Search for the cell housing the specified text and yield its (x, y) center coordinate. 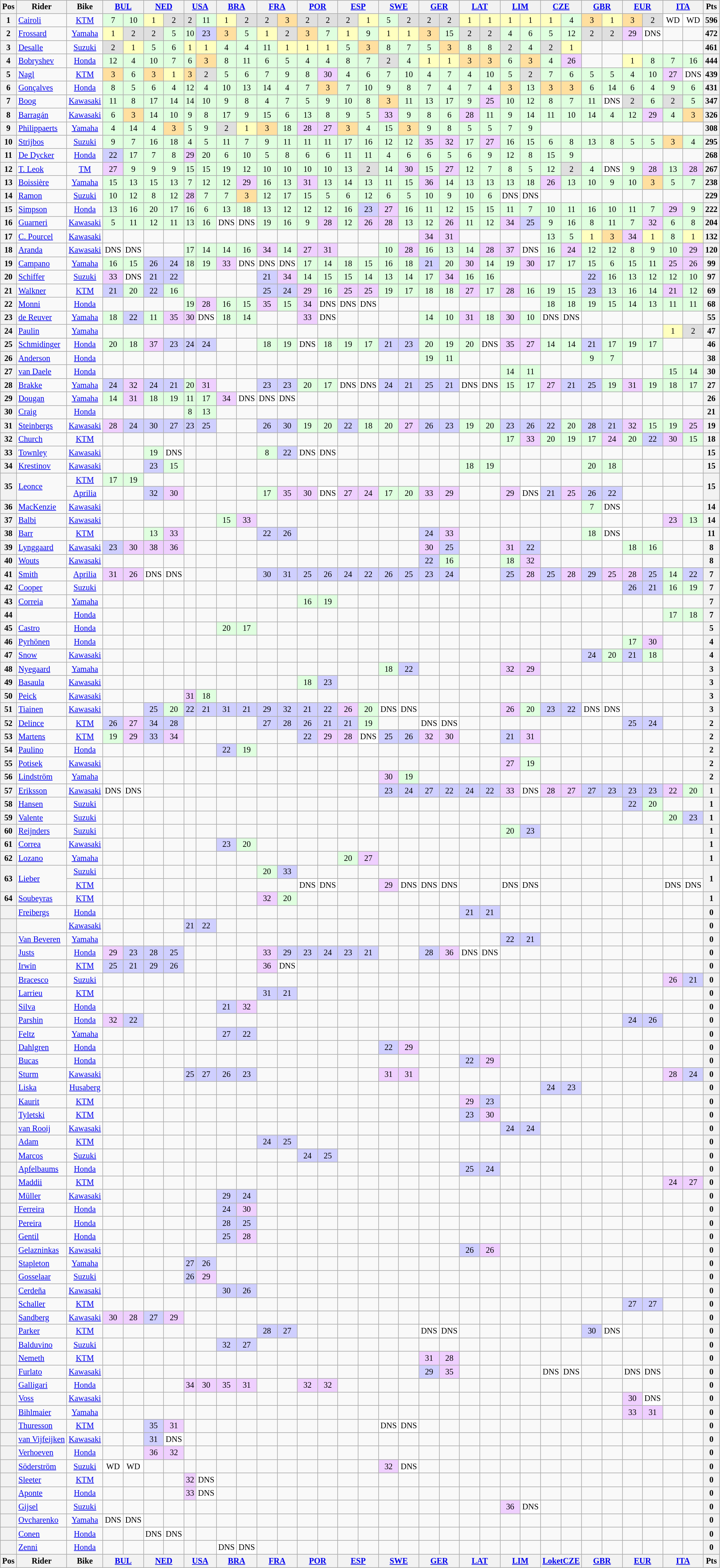
Sleeter (42, 1480)
39 (8, 547)
Strijbos (42, 142)
van Rooij (42, 1129)
48 (8, 669)
Husaberg (85, 1088)
Hansen (42, 804)
Paulin (42, 331)
Furlato (42, 1372)
Boissière (42, 183)
Lynggaard (42, 547)
Smith (42, 575)
Delince (42, 723)
Brakke (42, 385)
van Vijfeijken (42, 1440)
326 (711, 115)
308 (711, 128)
Kaurit (42, 1101)
45 (8, 628)
97 (711, 277)
Zenni (42, 1548)
347 (711, 102)
43 (8, 602)
Sandberg (42, 1318)
267 (711, 169)
Larrieu (42, 993)
58 (8, 804)
120 (711, 250)
Irwin (42, 966)
Nagl (42, 74)
Nemeth (42, 1358)
LoketCZE (561, 1561)
Philippaerts (42, 128)
Walkner (42, 291)
Desalle (42, 47)
Ovcharenko (42, 1521)
MacKenzie (42, 507)
Gosselaar (42, 1277)
Barragán (42, 115)
439 (711, 74)
Dougan (42, 399)
Maddii (42, 1183)
596 (711, 20)
van Daele (42, 372)
52 (8, 723)
Parshin (42, 1020)
Liska (42, 1088)
Campano (42, 264)
Silva (42, 1007)
132 (711, 237)
de Reuver (42, 318)
Cairoli (42, 20)
472 (711, 34)
Tyletski (42, 1115)
238 (711, 183)
57 (8, 791)
Gentil (42, 1237)
44 (8, 615)
Simpson (42, 210)
204 (711, 223)
444 (711, 61)
Balduvino (42, 1345)
Correia (42, 602)
229 (711, 196)
99 (711, 264)
51 (8, 710)
Cooper (42, 588)
Bracesco (42, 980)
60 (8, 831)
62 (8, 858)
Aranda (42, 250)
41 (8, 575)
Dahlgren (42, 1048)
Balbi (42, 520)
Anderson (42, 358)
Soubeyras (42, 899)
Gijsel (42, 1507)
Conen (42, 1534)
53 (8, 737)
Potisek (42, 764)
Krestinov (42, 466)
Monni (42, 304)
Leonce (42, 487)
Stapleton (42, 1264)
Ramon (42, 196)
Gonçalves (42, 88)
Gelazninkas (42, 1250)
Freibergs (42, 912)
Snow (42, 656)
Paulino (42, 750)
Schiffer (42, 277)
Söderström (42, 1466)
Feltz (42, 1034)
Adam (42, 1142)
T. Leok (42, 169)
Bobryshev (42, 61)
Sturm (42, 1075)
Boog (42, 102)
Marcos (42, 1156)
Lieber (42, 879)
Cerdeña (42, 1291)
Craig (42, 412)
Bihlmaier (42, 1412)
Apfelbaums (42, 1169)
54 (8, 750)
59 (8, 818)
De Dycker (42, 155)
Aponte (42, 1493)
TM (85, 169)
Eriksson (42, 791)
Thuresson (42, 1426)
Schmidinger (42, 345)
63 (8, 879)
Galligari (42, 1385)
Lindström (42, 777)
Steinbergs (42, 426)
Parker (42, 1331)
Van Beveren (42, 939)
Basaula (42, 683)
C. Pourcel (42, 237)
461 (711, 47)
Church (42, 439)
68 (711, 304)
Schaller (42, 1304)
295 (711, 142)
Lozano (42, 858)
Pyrhönen (42, 642)
Guarneri (42, 223)
64 (8, 899)
Justs (42, 953)
Correa (42, 845)
Peick (42, 696)
56 (8, 777)
42 (8, 588)
Müller (42, 1196)
40 (8, 561)
Tiainen (42, 710)
Martens (42, 737)
50 (8, 696)
Voss (42, 1399)
Bucas (42, 1061)
Ferreira (42, 1210)
Barr (42, 534)
Frossard (42, 34)
Valente (42, 818)
69 (711, 291)
CZE (561, 7)
Verhoeven (42, 1453)
222 (711, 210)
Townley (42, 453)
61 (8, 845)
Castro (42, 628)
268 (711, 155)
431 (711, 88)
Reijnders (42, 831)
Wouts (42, 561)
49 (8, 683)
Pereira (42, 1223)
Nyegaard (42, 669)
